Return the [x, y] coordinate for the center point of the cell that contains the specified text.  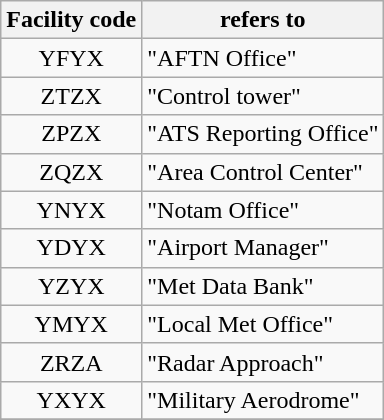
ZRZA [72, 362]
refers to [263, 20]
ZPZX [72, 134]
YDYX [72, 248]
Facility code [72, 20]
"Notam Office" [263, 210]
"ATS Reporting Office" [263, 134]
"Radar Approach" [263, 362]
ZQZX [72, 172]
"Met Data Bank" [263, 286]
"Control tower" [263, 96]
ZTZX [72, 96]
YFYX [72, 58]
"Area Control Center" [263, 172]
"Military Aerodrome" [263, 400]
"Airport Manager" [263, 248]
YMYX [72, 324]
YXYX [72, 400]
YZYX [72, 286]
YNYX [72, 210]
"AFTN Office" [263, 58]
"Local Met Office" [263, 324]
